Extract the [x, y] coordinate from the center of the cell holding the provided text.  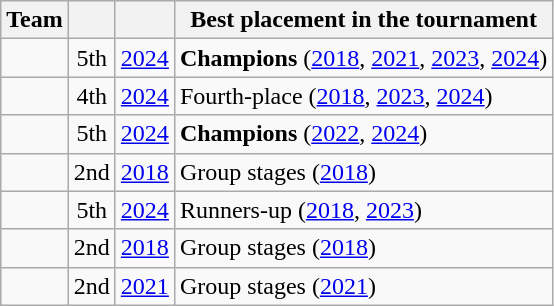
2021 [144, 286]
Fourth-place (2018, 2023, 2024) [363, 96]
4th [92, 96]
Champions (2018, 2021, 2023, 2024) [363, 58]
Group stages (2021) [363, 286]
Team [35, 20]
Best placement in the tournament [363, 20]
Champions (2022, 2024) [363, 134]
Runners-up (2018, 2023) [363, 210]
